Identify which cell holds the provided text, then report its (X, Y) central coordinate. 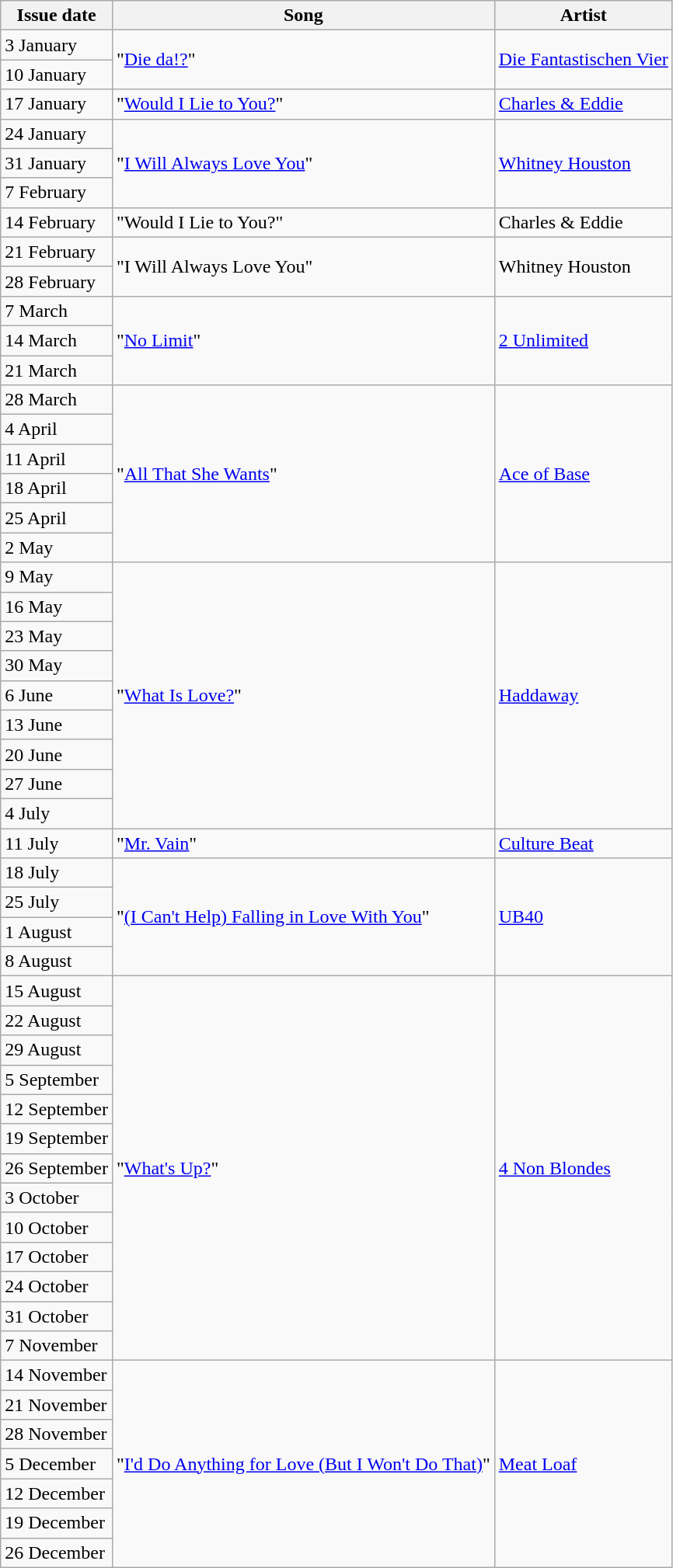
21 November (57, 1405)
7 November (57, 1346)
14 February (57, 222)
"No Limit" (303, 340)
3 October (57, 1198)
4 Non Blondes (583, 1168)
2 May (57, 548)
Die Fantastischen Vier (583, 60)
13 June (57, 725)
Meat Loaf (583, 1464)
26 September (57, 1168)
16 May (57, 607)
7 February (57, 193)
11 April (57, 459)
29 August (57, 1050)
5 December (57, 1464)
"What's Up?" (303, 1168)
Ace of Base (583, 474)
18 July (57, 873)
26 December (57, 1552)
24 October (57, 1286)
30 May (57, 666)
"I'd Do Anything for Love (But I Won't Do That)" (303, 1464)
21 February (57, 252)
4 April (57, 429)
25 April (57, 518)
Culture Beat (583, 843)
14 November (57, 1375)
4 July (57, 813)
7 March (57, 311)
"Mr. Vain" (303, 843)
10 January (57, 75)
12 September (57, 1109)
9 May (57, 577)
2 Unlimited (583, 340)
5 September (57, 1080)
11 July (57, 843)
6 June (57, 695)
28 March (57, 400)
Artist (583, 16)
22 August (57, 1020)
"Die da!?" (303, 60)
Song (303, 16)
31 October (57, 1316)
"All That She Wants" (303, 474)
28 November (57, 1434)
20 June (57, 754)
"What Is Love?" (303, 696)
10 October (57, 1227)
24 January (57, 134)
18 April (57, 488)
1 August (57, 932)
19 September (57, 1139)
19 December (57, 1523)
Issue date (57, 16)
28 February (57, 281)
25 July (57, 902)
23 May (57, 636)
17 October (57, 1257)
UB40 (583, 917)
12 December (57, 1493)
14 March (57, 340)
8 August (57, 961)
15 August (57, 991)
"(I Can't Help) Falling in Love With You" (303, 917)
31 January (57, 163)
27 June (57, 784)
21 March (57, 370)
17 January (57, 104)
3 January (57, 45)
Haddaway (583, 696)
